Pinpoint the cell where the given text exists, returning its [x, y] midpoint coordinate. 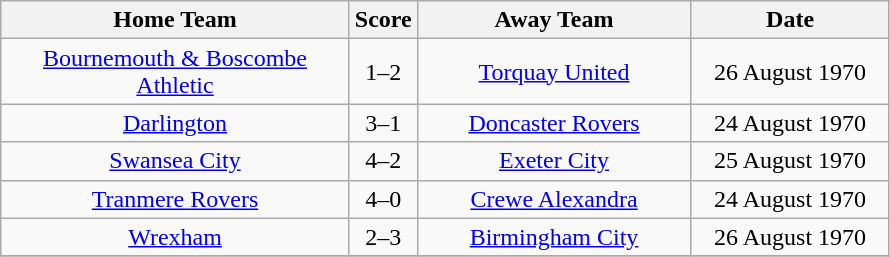
Darlington [176, 123]
1–2 [383, 72]
Tranmere Rovers [176, 199]
Home Team [176, 20]
3–1 [383, 123]
Wrexham [176, 237]
25 August 1970 [790, 161]
4–2 [383, 161]
4–0 [383, 199]
Away Team [554, 20]
Score [383, 20]
Exeter City [554, 161]
Torquay United [554, 72]
Birmingham City [554, 237]
Crewe Alexandra [554, 199]
Date [790, 20]
Bournemouth & Boscombe Athletic [176, 72]
2–3 [383, 237]
Swansea City [176, 161]
Doncaster Rovers [554, 123]
